Search for the cell housing the specified text and yield its [x, y] center coordinate. 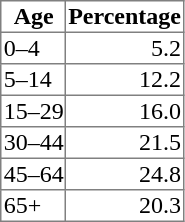
5.2 [124, 48]
Age [33, 17]
24.8 [124, 174]
Percentage [124, 17]
5–14 [33, 80]
65+ [33, 206]
16.0 [124, 111]
30–44 [33, 143]
20.3 [124, 206]
12.2 [124, 80]
15–29 [33, 111]
0–4 [33, 48]
45–64 [33, 174]
21.5 [124, 143]
